Capture the cell that displays the provided text and extract its (x, y) central coordinate. 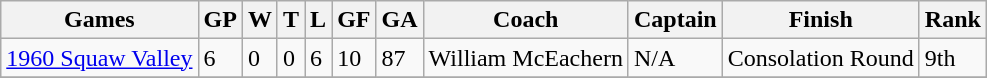
GA (400, 20)
Consolation Round (820, 58)
87 (400, 58)
GF (354, 20)
Games (100, 20)
L (318, 20)
Coach (526, 20)
T (290, 20)
Captain (675, 20)
1960 Squaw Valley (100, 58)
W (260, 20)
William McEachern (526, 58)
Finish (820, 20)
9th (952, 58)
GP (220, 20)
Rank (952, 20)
10 (354, 58)
N/A (675, 58)
